Find where the given text appears and provide that cell's center as (x, y) coordinate. 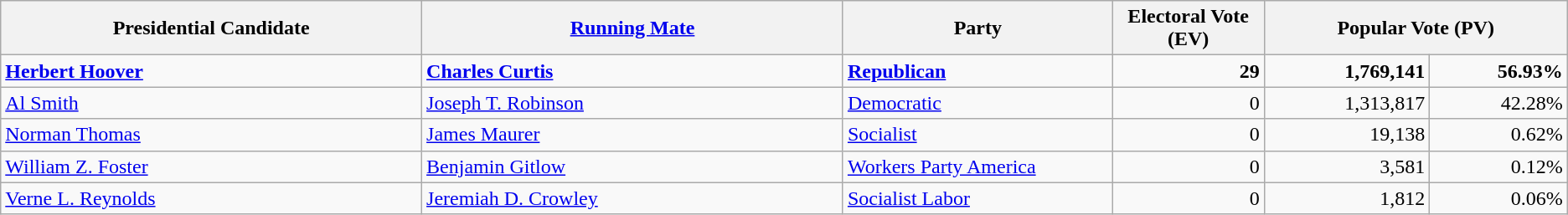
3,581 (1347, 166)
Presidential Candidate (211, 28)
Party (977, 28)
Socialist (977, 135)
29 (1188, 71)
42.28% (1498, 103)
Running Mate (633, 28)
Herbert Hoover (211, 71)
Jeremiah D. Crowley (633, 198)
Benjamin Gitlow (633, 166)
1,769,141 (1347, 71)
Verne L. Reynolds (211, 198)
Joseph T. Robinson (633, 103)
19,138 (1347, 135)
James Maurer (633, 135)
Democratic (977, 103)
0.06% (1498, 198)
Al Smith (211, 103)
56.93% (1498, 71)
0.62% (1498, 135)
0.12% (1498, 166)
Popular Vote (PV) (1416, 28)
1,812 (1347, 198)
Norman Thomas (211, 135)
Charles Curtis (633, 71)
Republican (977, 71)
William Z. Foster (211, 166)
Workers Party America (977, 166)
Socialist Labor (977, 198)
Electoral Vote (EV) (1188, 28)
1,313,817 (1347, 103)
